Provide the [X, Y] coordinate of the cell's center where the given text is located.  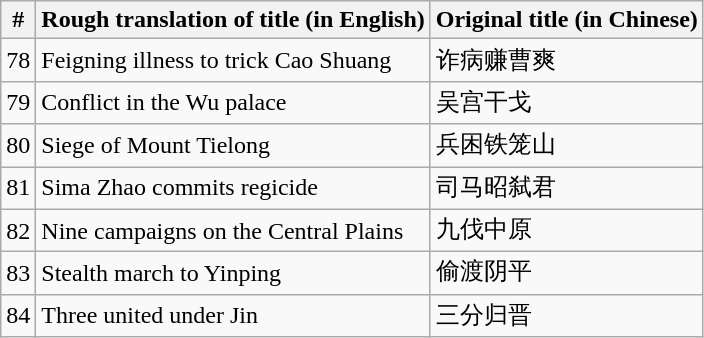
司马昭弑君 [566, 188]
84 [18, 316]
Original title (in Chinese) [566, 20]
九伐中原 [566, 230]
兵困铁笼山 [566, 146]
80 [18, 146]
Rough translation of title (in English) [233, 20]
三分归晋 [566, 316]
诈病赚曹爽 [566, 60]
Nine campaigns on the Central Plains [233, 230]
吴宫干戈 [566, 102]
偷渡阴平 [566, 274]
Stealth march to Yinping [233, 274]
Conflict in the Wu palace [233, 102]
Siege of Mount Tielong [233, 146]
78 [18, 60]
83 [18, 274]
82 [18, 230]
Feigning illness to trick Cao Shuang [233, 60]
79 [18, 102]
Three united under Jin [233, 316]
# [18, 20]
81 [18, 188]
Sima Zhao commits regicide [233, 188]
